Locate the cell with the specified text and output its (X, Y) center coordinate. 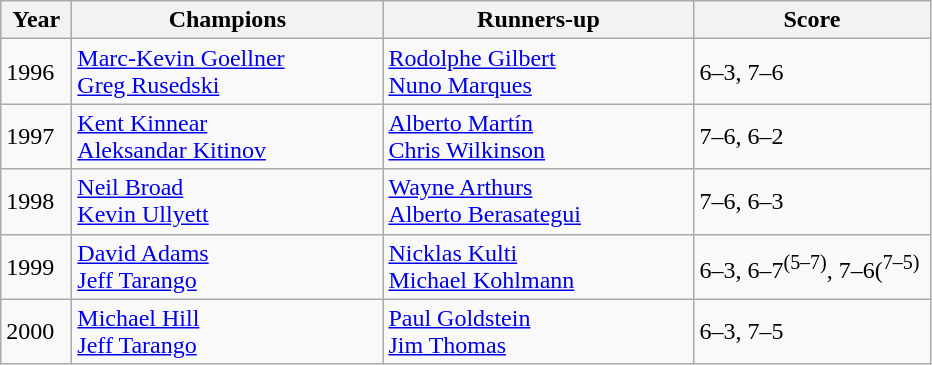
Paul Goldstein Jim Thomas (538, 332)
Kent Kinnear Aleksandar Kitinov (228, 136)
Wayne Arthurs Alberto Berasategui (538, 202)
1997 (36, 136)
Nicklas Kulti Michael Kohlmann (538, 266)
Neil Broad Kevin Ullyett (228, 202)
7–6, 6–2 (812, 136)
1999 (36, 266)
David Adams Jeff Tarango (228, 266)
Score (812, 20)
Champions (228, 20)
6–3, 7–6 (812, 72)
7–6, 6–3 (812, 202)
Marc-Kevin Goellner Greg Rusedski (228, 72)
6–3, 6–7(5–7), 7–6(7–5) (812, 266)
1998 (36, 202)
1996 (36, 72)
Rodolphe Gilbert Nuno Marques (538, 72)
6–3, 7–5 (812, 332)
Michael Hill Jeff Tarango (228, 332)
2000 (36, 332)
Year (36, 20)
Alberto Martín Chris Wilkinson (538, 136)
Runners-up (538, 20)
